Capture the cell that displays the provided text and extract its (X, Y) central coordinate. 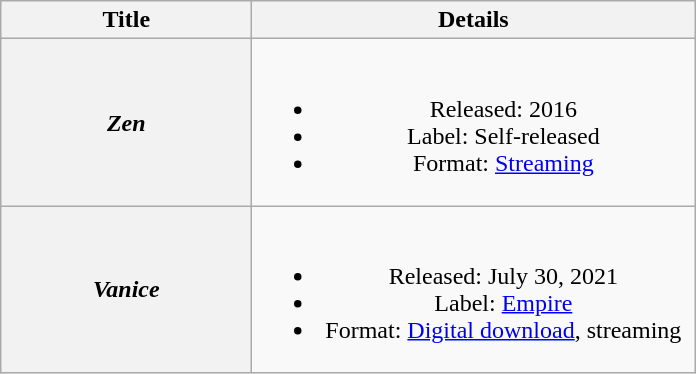
Details (474, 20)
Zen (126, 122)
Released: July 30, 2021Label: EmpireFormat: Digital download, streaming (474, 290)
Title (126, 20)
Released: 2016Label: Self-releasedFormat: Streaming (474, 122)
Vanice (126, 290)
